Capture the cell that displays the provided text and extract its [X, Y] central coordinate. 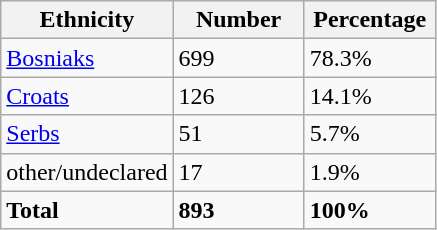
Total [87, 210]
5.7% [370, 134]
Ethnicity [87, 20]
14.1% [370, 96]
100% [370, 210]
51 [238, 134]
699 [238, 58]
78.3% [370, 58]
126 [238, 96]
893 [238, 210]
Serbs [87, 134]
Number [238, 20]
17 [238, 172]
1.9% [370, 172]
Croats [87, 96]
other/undeclared [87, 172]
Bosniaks [87, 58]
Percentage [370, 20]
